Identify which cell holds the provided text, then report its [x, y] central coordinate. 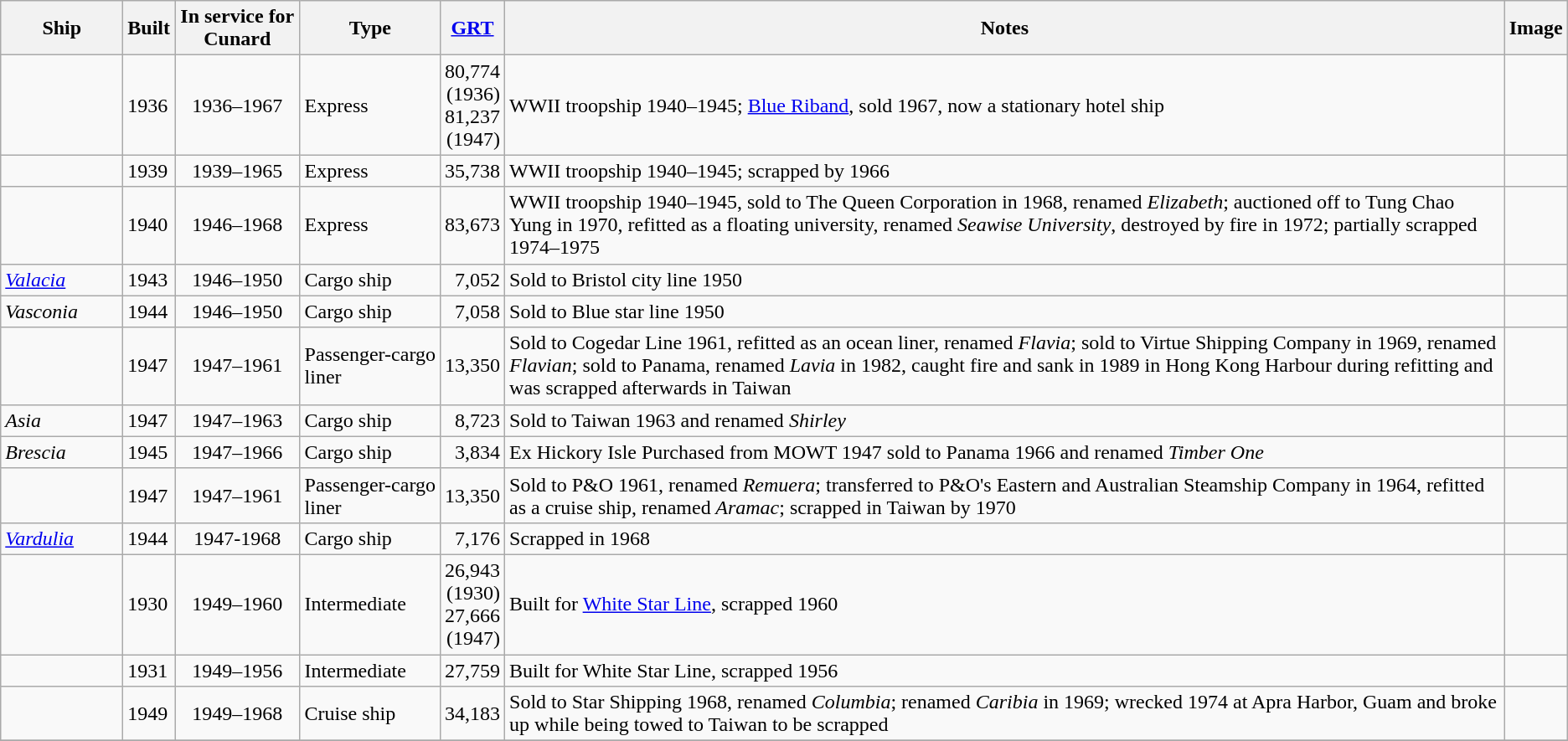
1931 [149, 671]
1939–1965 [238, 171]
80,774(1936)81,237(1947) [472, 105]
WWII troopship 1940–1945; scrapped by 1966 [1005, 171]
Vasconia [62, 311]
Ship [62, 28]
27,759 [472, 671]
WWII troopship 1940–1945; Blue Riband, sold 1967, now a stationary hotel ship [1005, 105]
7,176 [472, 538]
1947-1968 [238, 538]
Built for White Star Line, scrapped 1956 [1005, 671]
3,834 [472, 452]
GRT [472, 28]
8,723 [472, 420]
Built for White Star Line, scrapped 1960 [1005, 605]
1936 [149, 105]
In service for Cunard [238, 28]
1939 [149, 171]
1949–1956 [238, 671]
34,183 [472, 713]
1947–1963 [238, 420]
1946–1968 [238, 225]
Notes [1005, 28]
7,052 [472, 280]
1940 [149, 225]
1947–1966 [238, 452]
Asia [62, 420]
83,673 [472, 225]
Brescia [62, 452]
1949–1960 [238, 605]
1936–1967 [238, 105]
1930 [149, 605]
Type [370, 28]
Built [149, 28]
Sold to Bristol city line 1950 [1005, 280]
Valacia [62, 280]
1949–1968 [238, 713]
Sold to Taiwan 1963 and renamed Shirley [1005, 420]
Image [1536, 28]
1949 [149, 713]
35,738 [472, 171]
Ex Hickory Isle Purchased from MOWT 1947 sold to Panama 1966 and renamed Timber One [1005, 452]
Sold to Blue star line 1950 [1005, 311]
1945 [149, 452]
26,943(1930)27,666(1947) [472, 605]
Cruise ship [370, 713]
7,058 [472, 311]
1943 [149, 280]
Scrapped in 1968 [1005, 538]
Vardulia [62, 538]
